Determine the (x, y) coordinate at the center of the cell enclosing the given text.  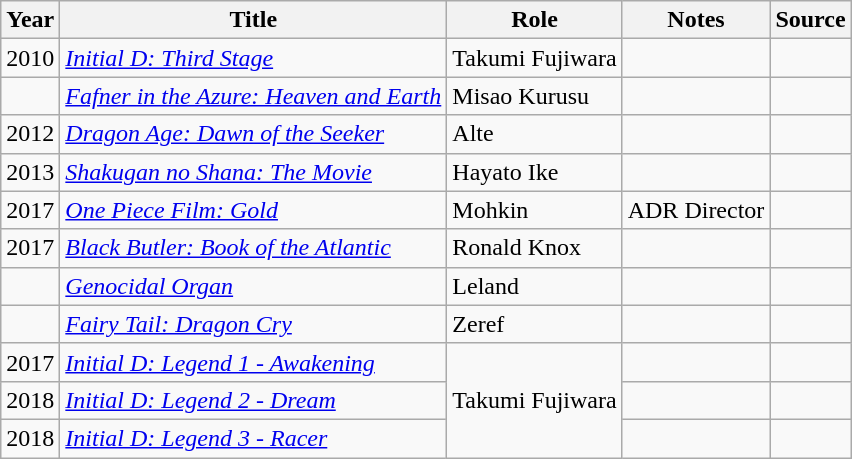
2010 (30, 58)
Ronald Knox (534, 248)
Role (534, 20)
Leland (534, 286)
One Piece Film: Gold (254, 210)
Notes (696, 20)
Initial D: Third Stage (254, 58)
2012 (30, 134)
Hayato Ike (534, 172)
Year (30, 20)
Mohkin (534, 210)
Initial D: Legend 1 - Awakening (254, 362)
Misao Kurusu (534, 96)
2013 (30, 172)
Zeref (534, 324)
Title (254, 20)
Fairy Tail: Dragon Cry (254, 324)
Initial D: Legend 2 - Dream (254, 400)
Source (810, 20)
Alte (534, 134)
Shakugan no Shana: The Movie (254, 172)
ADR Director (696, 210)
Initial D: Legend 3 - Racer (254, 438)
Dragon Age: Dawn of the Seeker (254, 134)
Fafner in the Azure: Heaven and Earth (254, 96)
Genocidal Organ (254, 286)
Black Butler: Book of the Atlantic (254, 248)
